Pinpoint the cell where the given text exists, returning its (x, y) midpoint coordinate. 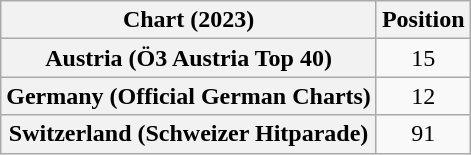
Switzerland (Schweizer Hitparade) (189, 134)
12 (423, 96)
Germany (Official German Charts) (189, 96)
91 (423, 134)
15 (423, 58)
Chart (2023) (189, 20)
Position (423, 20)
Austria (Ö3 Austria Top 40) (189, 58)
